Capture the cell that displays the provided text and extract its [X, Y] central coordinate. 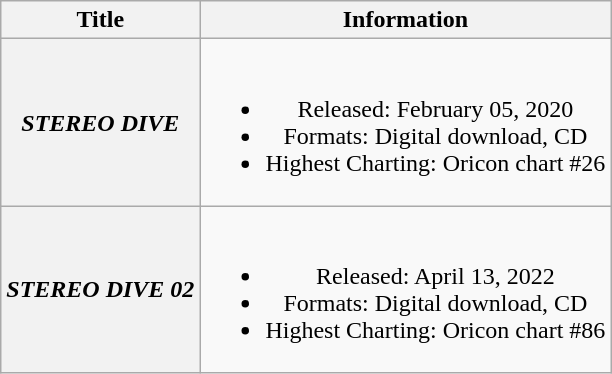
Released: April 13, 2022Formats: Digital download, CDHighest Charting: Oricon chart #86 [406, 290]
Title [100, 20]
STEREO DIVE [100, 122]
STEREO DIVE 02 [100, 290]
Released: February 05, 2020Formats: Digital download, CDHighest Charting: Oricon chart #26 [406, 122]
Information [406, 20]
